Capture the cell that displays the provided text and extract its (X, Y) central coordinate. 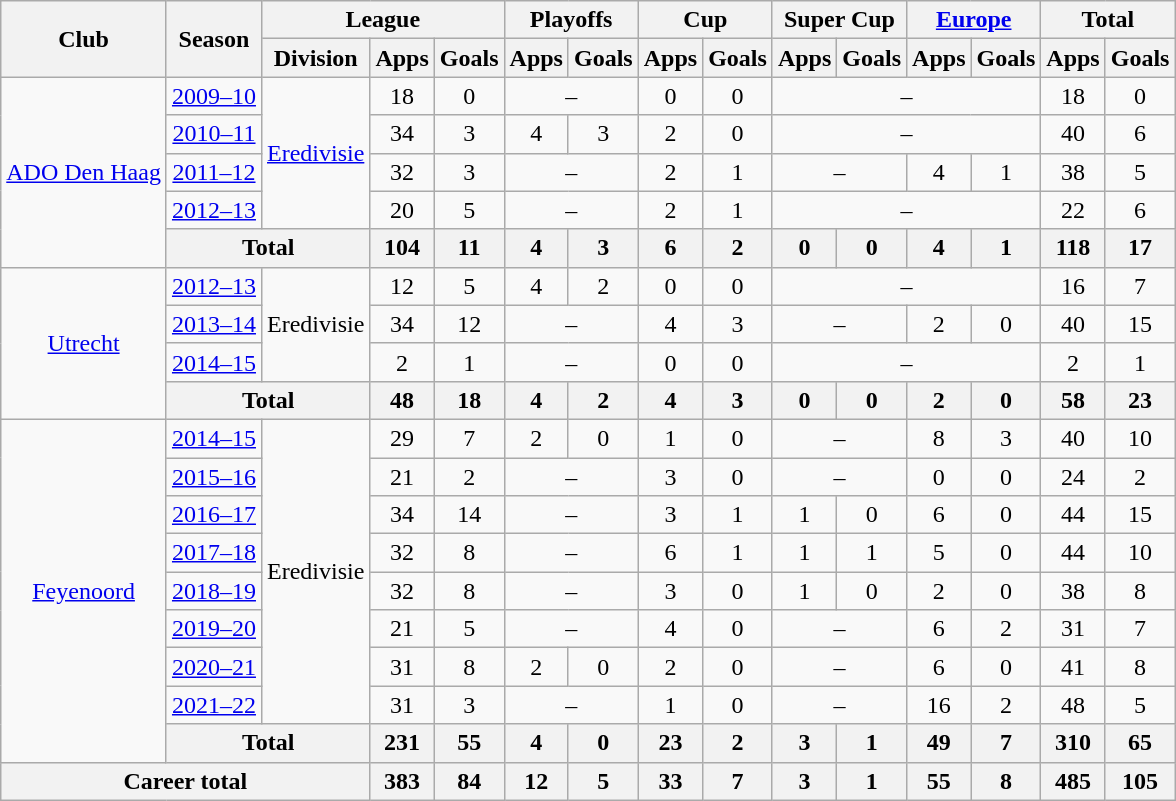
105 (1140, 781)
2011–12 (214, 172)
Cup (705, 20)
Utrecht (84, 343)
24 (1073, 477)
Career total (186, 781)
33 (670, 781)
310 (1073, 743)
20 (402, 210)
2013–14 (214, 324)
2021–22 (214, 705)
65 (1140, 743)
Feyenoord (84, 590)
ADO Den Haag (84, 172)
104 (402, 248)
Division (315, 58)
22 (1073, 210)
Europe (974, 20)
Playoffs (571, 20)
14 (469, 515)
2020–21 (214, 667)
2018–19 (214, 591)
118 (1073, 248)
29 (402, 438)
84 (469, 781)
League (382, 20)
49 (939, 743)
41 (1073, 667)
11 (469, 248)
383 (402, 781)
2015–16 (214, 477)
Season (214, 39)
58 (1073, 400)
231 (402, 743)
Club (84, 39)
17 (1140, 248)
2010–11 (214, 134)
2017–18 (214, 553)
2016–17 (214, 515)
Super Cup (839, 20)
2019–20 (214, 629)
2009–10 (214, 96)
485 (1073, 781)
